Output the [x, y] coordinate of the center of the cell containing the given text.  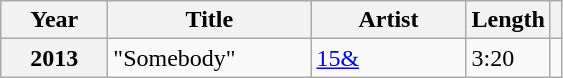
2013 [54, 58]
"Somebody" [210, 58]
15& [388, 58]
Artist [388, 20]
Year [54, 20]
Title [210, 20]
Length [508, 20]
3:20 [508, 58]
